Find where the given text appears and provide that cell's center as [X, Y] coordinate. 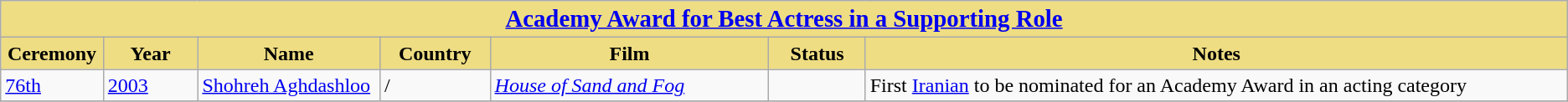
76th [52, 85]
2003 [151, 85]
Film [630, 54]
Notes [1216, 54]
Academy Award for Best Actress in a Supporting Role [784, 19]
Year [151, 54]
Country [435, 54]
Shohreh Aghdashloo [289, 85]
House of Sand and Fog [630, 85]
Ceremony [52, 54]
Status [818, 54]
Name [289, 54]
/ [435, 85]
First Iranian to be nominated for an Academy Award in an acting category [1216, 85]
